Return (X, Y) of the center of cell containing provided text 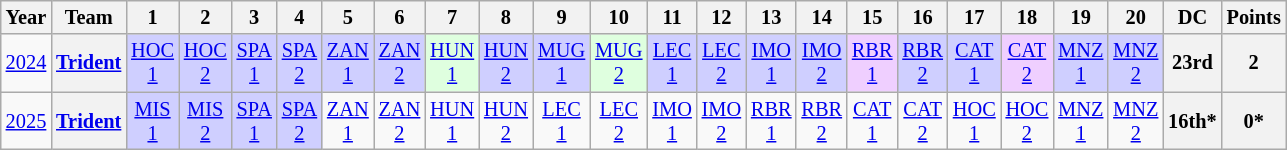
23rd (1192, 63)
17 (974, 17)
15 (872, 17)
2025 (26, 121)
6 (400, 17)
16 (922, 17)
2024 (26, 63)
Year (26, 17)
Team (88, 17)
12 (722, 17)
4 (300, 17)
18 (1028, 17)
7 (452, 17)
20 (1136, 17)
MUG1 (562, 63)
MIS1 (152, 121)
9 (562, 17)
0* (1254, 121)
10 (618, 17)
5 (348, 17)
Points (1254, 17)
DC (1192, 17)
1 (152, 17)
19 (1080, 17)
11 (672, 17)
8 (506, 17)
14 (821, 17)
3 (254, 17)
MIS2 (206, 121)
16th* (1192, 121)
MUG2 (618, 63)
13 (771, 17)
